Capture the cell that displays the provided text and extract its (X, Y) central coordinate. 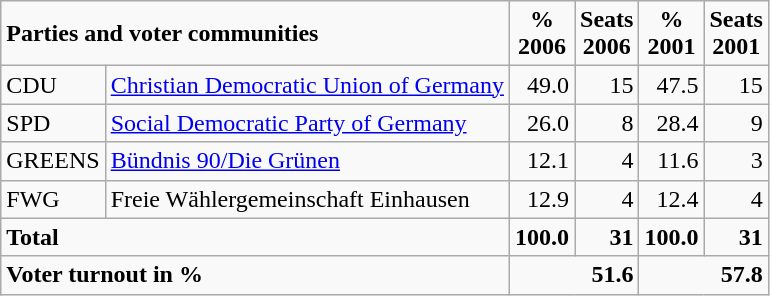
12.4 (672, 199)
%2001 (672, 34)
Social Democratic Party of Germany (307, 123)
Total (256, 237)
GREENS (53, 161)
CDU (53, 85)
Seats2001 (736, 34)
11.6 (672, 161)
Seats2006 (607, 34)
12.1 (542, 161)
49.0 (542, 85)
Parties and voter communities (256, 34)
Freie Wählergemeinschaft Einhausen (307, 199)
9 (736, 123)
8 (607, 123)
12.9 (542, 199)
28.4 (672, 123)
Bündnis 90/Die Grünen (307, 161)
SPD (53, 123)
51.6 (574, 275)
3 (736, 161)
57.8 (704, 275)
47.5 (672, 85)
%2006 (542, 34)
26.0 (542, 123)
Christian Democratic Union of Germany (307, 85)
FWG (53, 199)
Voter turnout in % (256, 275)
